Return the [x, y] coordinate for the center point of the cell that contains the specified text.  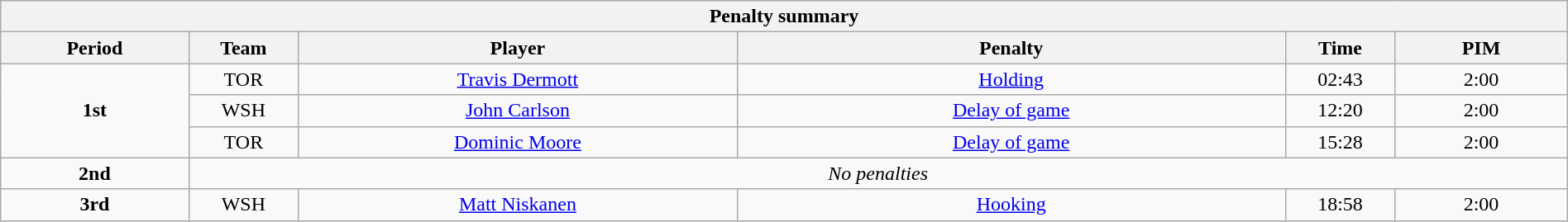
Travis Dermott [518, 79]
2nd [94, 173]
1st [94, 111]
02:43 [1340, 79]
Penalty [1011, 48]
Player [518, 48]
No penalties [878, 173]
3rd [94, 205]
18:58 [1340, 205]
Period [94, 48]
Matt Niskanen [518, 205]
Hooking [1011, 205]
Penalty summary [784, 17]
15:28 [1340, 142]
Team [243, 48]
12:20 [1340, 111]
Dominic Moore [518, 142]
PIM [1481, 48]
Time [1340, 48]
John Carlson [518, 111]
Holding [1011, 79]
